Scan for the cell matching the given text and deliver its (X, Y) coordinate at center. 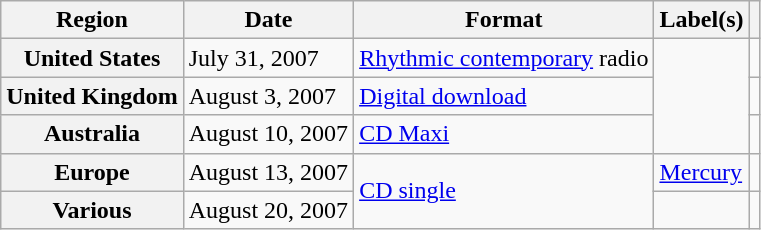
Various (92, 210)
August 13, 2007 (268, 172)
August 3, 2007 (268, 96)
Label(s) (702, 20)
Rhythmic contemporary radio (504, 58)
Date (268, 20)
CD Maxi (504, 134)
July 31, 2007 (268, 58)
Europe (92, 172)
United Kingdom (92, 96)
Australia (92, 134)
Region (92, 20)
Format (504, 20)
Mercury (702, 172)
August 20, 2007 (268, 210)
August 10, 2007 (268, 134)
United States (92, 58)
CD single (504, 191)
Digital download (504, 96)
